Search for the cell housing the specified text and yield its (x, y) center coordinate. 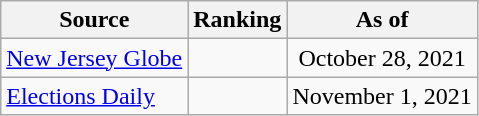
New Jersey Globe (94, 58)
Ranking (238, 20)
October 28, 2021 (382, 58)
Source (94, 20)
Elections Daily (94, 96)
November 1, 2021 (382, 96)
As of (382, 20)
